Scan for the cell matching the given text and deliver its (X, Y) coordinate at center. 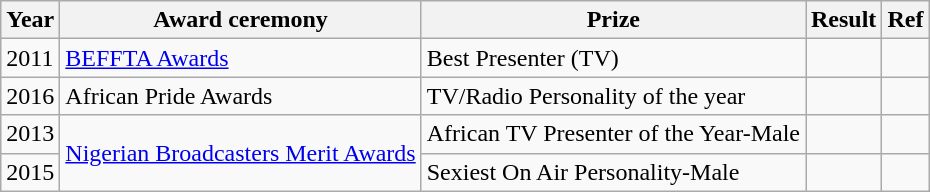
African Pride Awards (240, 96)
Prize (613, 20)
Ref (906, 20)
BEFFTA Awards (240, 58)
2015 (30, 172)
Result (844, 20)
TV/Radio Personality of the year (613, 96)
Award ceremony (240, 20)
2011 (30, 58)
Best Presenter (TV) (613, 58)
Sexiest On Air Personality-Male (613, 172)
2016 (30, 96)
Year (30, 20)
2013 (30, 134)
African TV Presenter of the Year-Male (613, 134)
Nigerian Broadcasters Merit Awards (240, 153)
